Scan for the cell matching the given text and deliver its (x, y) coordinate at center. 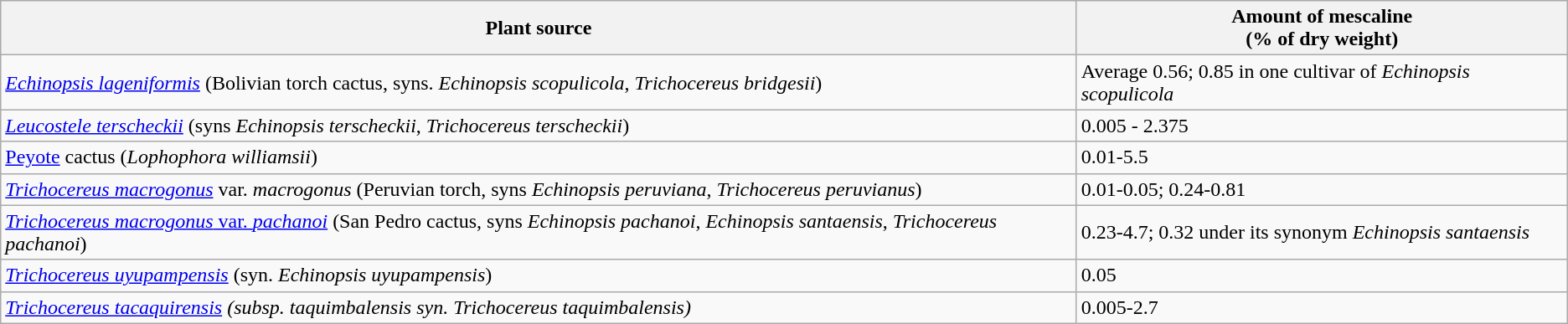
0.005-2.7 (1322, 307)
0.01-0.05; 0.24-0.81 (1322, 189)
0.23-4.7; 0.32 under its synonym Echinopsis santaensis (1322, 233)
Echinopsis lageniformis (Bolivian torch cactus, syns. Echinopsis scopulicola, Trichocereus bridgesii) (539, 82)
0.05 (1322, 275)
Average 0.56; 0.85 in one cultivar of Echinopsis scopulicola (1322, 82)
Trichocereus tacaquirensis (subsp. taquimbalensis syn. Trichocereus taquimbalensis) (539, 307)
Trichocereus macrogonus var. pachanoi (San Pedro cactus, syns Echinopsis pachanoi, Echinopsis santaensis, Trichocereus pachanoi) (539, 233)
Trichocereus uyupampensis (syn. Echinopsis uyupampensis) (539, 275)
Peyote cactus (Lophophora williamsii) (539, 157)
Leucostele terscheckii (syns Echinopsis terscheckii, Trichocereus terscheckii) (539, 126)
Plant source (539, 28)
0.005 - 2.375 (1322, 126)
Trichocereus macrogonus var. macrogonus (Peruvian torch, syns Echinopsis peruviana, Trichocereus peruvianus) (539, 189)
Amount of mescaline (% of dry weight) (1322, 28)
0.01-5.5 (1322, 157)
